Extract the (x, y) coordinate from the center of the cell holding the provided text.  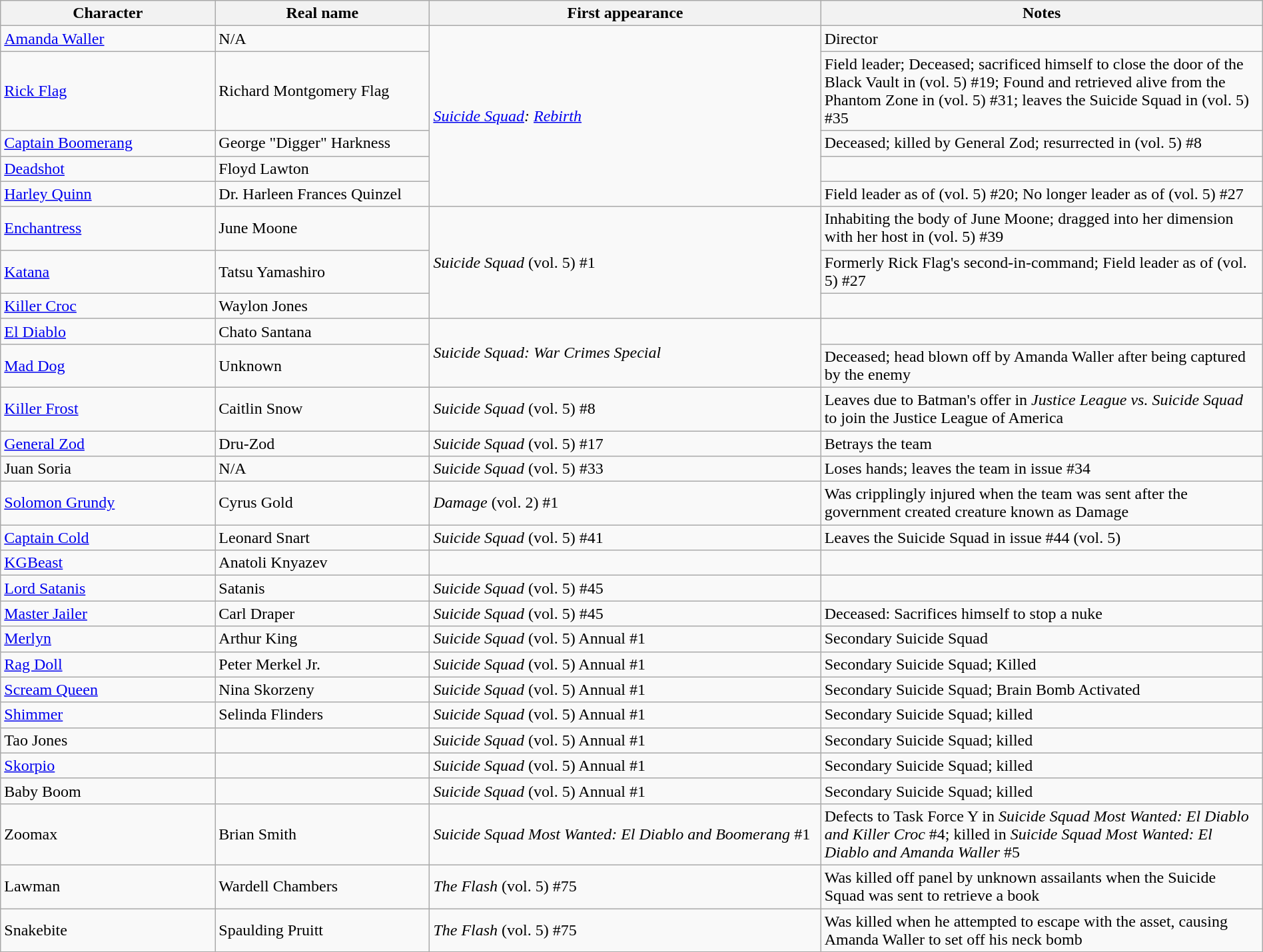
Formerly Rick Flag's second-in-command; Field leader as of (vol. 5) #27 (1042, 272)
Lawman (108, 886)
Inhabiting the body of June Moone; dragged into her dimension with her host in (vol. 5) #39 (1042, 228)
Solomon Grundy (108, 504)
Harley Quinn (108, 194)
Waylon Jones (322, 306)
Captain Cold (108, 538)
Skorpio (108, 765)
Caitlin Snow (322, 409)
Brian Smith (322, 834)
Tatsu Yamashiro (322, 272)
El Diablo (108, 331)
Master Jailer (108, 614)
Leaves due to Batman's offer in Justice League vs. Suicide Squad to join the Justice League of America (1042, 409)
Character (108, 13)
Leaves the Suicide Squad in issue #44 (vol. 5) (1042, 538)
Floyd Lawton (322, 169)
George "Digger" Harkness (322, 143)
Betrays the team (1042, 443)
Tao Jones (108, 740)
Real name (322, 13)
Merlyn (108, 639)
Was killed when he attempted to escape with the asset, causing Amanda Waller to set off his neck bomb (1042, 930)
Damage (vol. 2) #1 (625, 504)
Deadshot (108, 169)
Deceased; killed by General Zod; resurrected in (vol. 5) #8 (1042, 143)
Leonard Snart (322, 538)
Anatoli Knyazev (322, 563)
Selinda Flinders (322, 715)
Secondary Suicide Squad; Brain Bomb Activated (1042, 690)
Notes (1042, 13)
Spaulding Pruitt (322, 930)
Baby Boom (108, 791)
KGBeast (108, 563)
Loses hands; leaves the team in issue #34 (1042, 469)
Snakebite (108, 930)
Katana (108, 272)
Killer Frost (108, 409)
Amanda Waller (108, 39)
Juan Soria (108, 469)
General Zod (108, 443)
Director (1042, 39)
Dr. Harleen Frances Quinzel (322, 194)
Satanis (322, 588)
Captain Boomerang (108, 143)
Suicide Squad Most Wanted: El Diablo and Boomerang #1 (625, 834)
Unknown (322, 365)
Shimmer (108, 715)
Deceased: Sacrifices himself to stop a nuke (1042, 614)
Carl Draper (322, 614)
Nina Skorzeny (322, 690)
Peter Merkel Jr. (322, 664)
Zoomax (108, 834)
Scream Queen (108, 690)
Secondary Suicide Squad; Killed (1042, 664)
Suicide Squad (vol. 5) #17 (625, 443)
Secondary Suicide Squad (1042, 639)
Chato Santana (322, 331)
Dru-Zod (322, 443)
Wardell Chambers (322, 886)
Cyrus Gold (322, 504)
Richard Montgomery Flag (322, 91)
First appearance (625, 13)
Suicide Squad (vol. 5) #8 (625, 409)
Was cripplingly injured when the team was sent after the government created creature known as Damage (1042, 504)
Suicide Squad (vol. 5) #1 (625, 262)
Killer Croc (108, 306)
Suicide Squad: Rebirth (625, 116)
Rag Doll (108, 664)
Was killed off panel by unknown assailants when the Suicide Squad was sent to retrieve a book (1042, 886)
Lord Satanis (108, 588)
Suicide Squad (vol. 5) #41 (625, 538)
Suicide Squad: War Crimes Special (625, 353)
Enchantress (108, 228)
Field leader as of (vol. 5) #20; No longer leader as of (vol. 5) #27 (1042, 194)
Deceased; head blown off by Amanda Waller after being captured by the enemy (1042, 365)
Rick Flag (108, 91)
Arthur King (322, 639)
Mad Dog (108, 365)
June Moone (322, 228)
Suicide Squad (vol. 5) #33 (625, 469)
